From the cell containing the given text, extract its center point as [X, Y] coordinate. 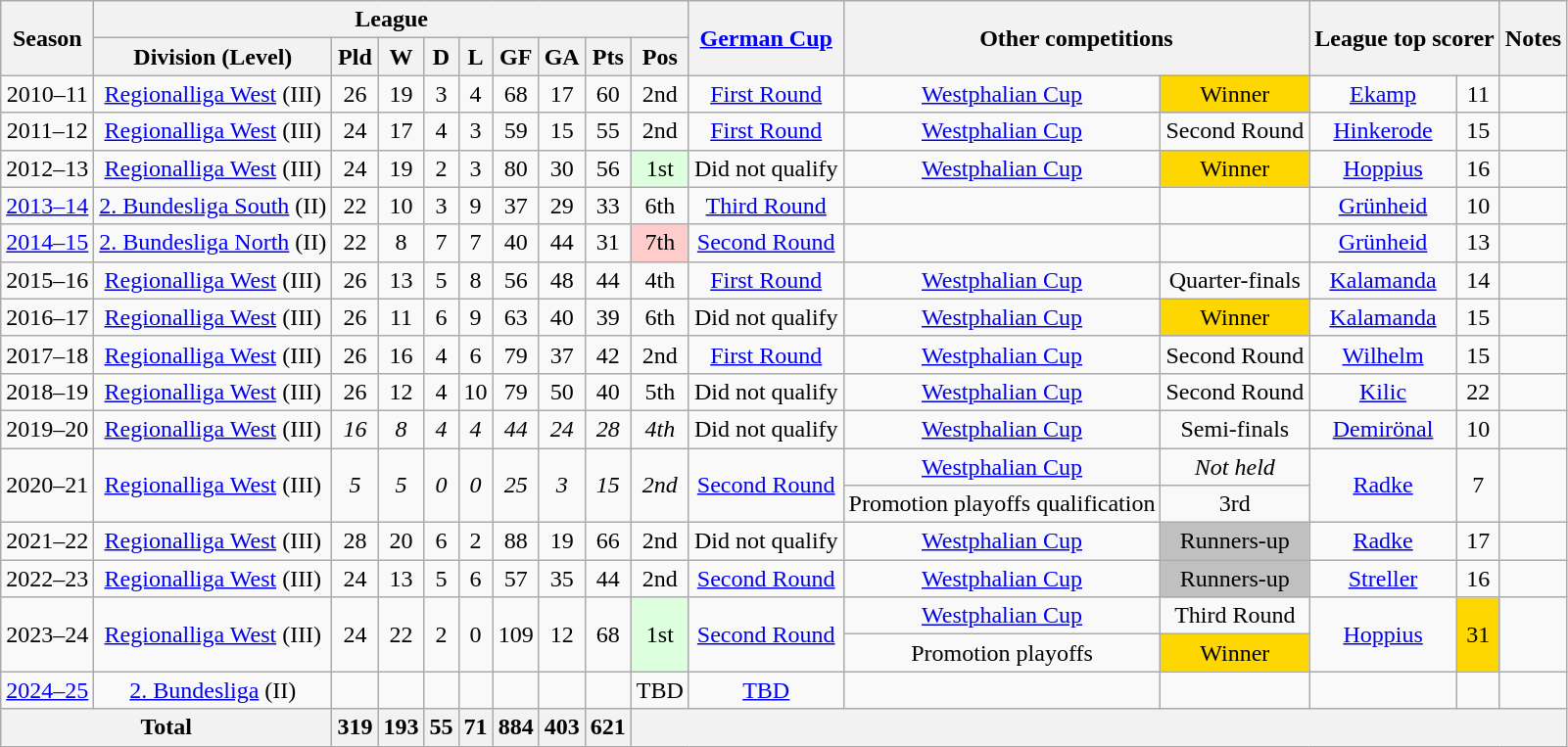
2011–12 [47, 131]
39 [607, 317]
D [441, 57]
GF [515, 57]
33 [607, 206]
50 [562, 392]
Ekamp [1383, 94]
884 [515, 727]
2. Bundesliga (II) [214, 690]
2022–23 [47, 579]
30 [562, 168]
2016–17 [47, 317]
League [392, 20]
2013–14 [47, 206]
2017–18 [47, 354]
20 [402, 541]
Promotion playoffs [1002, 653]
GA [562, 57]
3rd [1235, 504]
59 [515, 131]
2020–21 [47, 486]
League top scorer [1404, 38]
2019–20 [47, 429]
Pos [660, 57]
2. Bundesliga South (II) [214, 206]
66 [607, 541]
2015–16 [47, 280]
71 [476, 727]
2018–19 [47, 392]
Wilhelm [1383, 354]
621 [607, 727]
Total [166, 727]
Other competitions [1076, 38]
Promotion playoffs qualification [1002, 504]
Demirönal [1383, 429]
Pts [607, 57]
Quarter-finals [1235, 280]
Pld [355, 57]
35 [562, 579]
Season [47, 38]
German Cup [766, 38]
2. Bundesliga North (II) [214, 243]
109 [515, 634]
193 [402, 727]
25 [515, 486]
29 [562, 206]
W [402, 57]
60 [607, 94]
2012–13 [47, 168]
63 [515, 317]
2023–24 [47, 634]
42 [607, 354]
Kilic [1383, 392]
80 [515, 168]
2021–22 [47, 541]
319 [355, 727]
Hinkerode [1383, 131]
Streller [1383, 579]
88 [515, 541]
Notes [1533, 38]
48 [562, 280]
Semi-finals [1235, 429]
14 [1478, 280]
Division (Level) [214, 57]
403 [562, 727]
5th [660, 392]
57 [515, 579]
L [476, 57]
2010–11 [47, 94]
2024–25 [47, 690]
2014–15 [47, 243]
Not held [1235, 467]
7th [660, 243]
